Search for the cell housing the specified text and yield its (x, y) center coordinate. 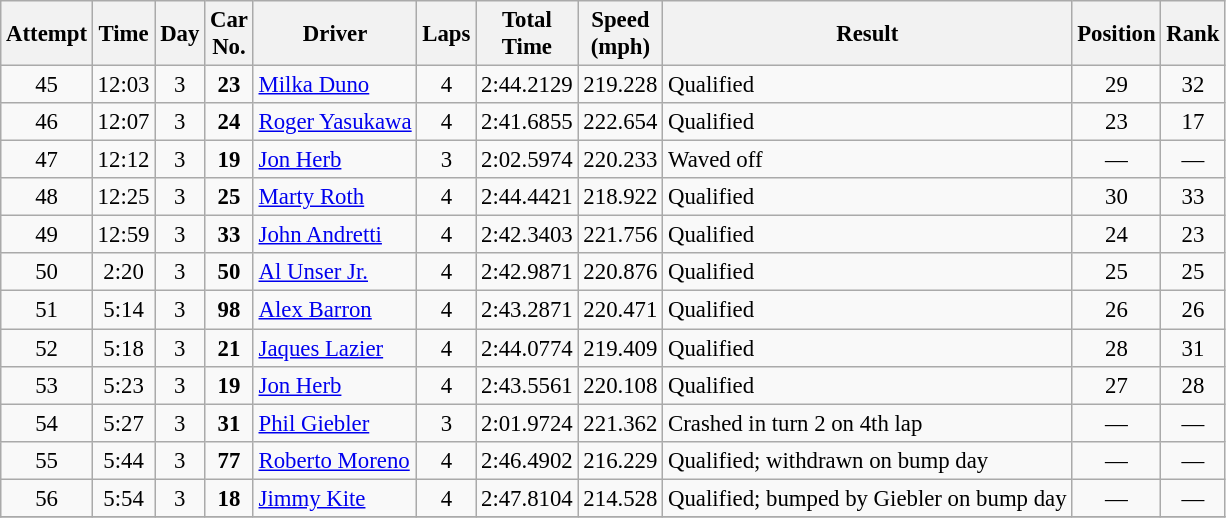
2:44.4421 (527, 197)
2:02.5974 (527, 160)
27 (1116, 385)
12:03 (124, 85)
2:44.0774 (527, 348)
TotalTime (527, 34)
51 (47, 310)
53 (47, 385)
32 (1193, 85)
Position (1116, 34)
2:01.9724 (527, 423)
5:27 (124, 423)
Waved off (868, 160)
Jaques Lazier (335, 348)
221.756 (620, 235)
Roger Yasukawa (335, 122)
2:20 (124, 273)
Result (868, 34)
30 (1116, 197)
12:12 (124, 160)
220.233 (620, 160)
2:46.4902 (527, 460)
Milka Duno (335, 85)
CarNo. (230, 34)
48 (47, 197)
220.108 (620, 385)
Alex Barron (335, 310)
46 (47, 122)
Roberto Moreno (335, 460)
Jimmy Kite (335, 498)
Laps (446, 34)
2:41.6855 (527, 122)
12:59 (124, 235)
5:54 (124, 498)
47 (47, 160)
2:43.2871 (527, 310)
29 (1116, 85)
220.876 (620, 273)
2:44.2129 (527, 85)
Qualified; withdrawn on bump day (868, 460)
222.654 (620, 122)
Al Unser Jr. (335, 273)
Crashed in turn 2 on 4th lap (868, 423)
12:07 (124, 122)
221.362 (620, 423)
5:44 (124, 460)
218.922 (620, 197)
Day (180, 34)
17 (1193, 122)
Speed(mph) (620, 34)
Driver (335, 34)
55 (47, 460)
Phil Giebler (335, 423)
52 (47, 348)
Marty Roth (335, 197)
56 (47, 498)
77 (230, 460)
2:43.5561 (527, 385)
54 (47, 423)
Attempt (47, 34)
2:42.9871 (527, 273)
18 (230, 498)
Time (124, 34)
2:42.3403 (527, 235)
49 (47, 235)
45 (47, 85)
Qualified; bumped by Giebler on bump day (868, 498)
5:18 (124, 348)
5:23 (124, 385)
98 (230, 310)
5:14 (124, 310)
219.409 (620, 348)
Rank (1193, 34)
216.229 (620, 460)
220.471 (620, 310)
John Andretti (335, 235)
219.228 (620, 85)
2:47.8104 (527, 498)
12:25 (124, 197)
214.528 (620, 498)
21 (230, 348)
